Determine the [x, y] coordinate at the center of the cell enclosing the given text.  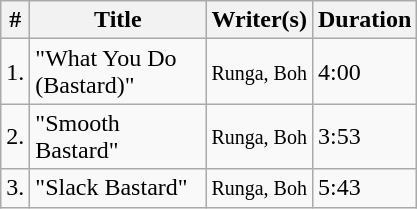
"Slack Bastard" [118, 188]
Title [118, 20]
Duration [364, 20]
4:00 [364, 72]
1. [16, 72]
3:53 [364, 136]
5:43 [364, 188]
3. [16, 188]
2. [16, 136]
Writer(s) [260, 20]
"What You Do (Bastard)" [118, 72]
"Smooth Bastard" [118, 136]
# [16, 20]
